Provide the [x, y] coordinate of the cell's center where the given text is located.  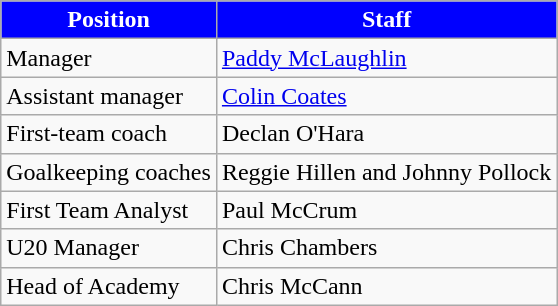
Staff [386, 20]
First-team coach [109, 134]
Paddy McLaughlin [386, 58]
Position [109, 20]
Colin Coates [386, 96]
Assistant manager [109, 96]
U20 Manager [109, 248]
Chris Chambers [386, 248]
Manager [109, 58]
Reggie Hillen and Johnny Pollock [386, 172]
Goalkeeping coaches [109, 172]
Paul McCrum [386, 210]
Declan O'Hara [386, 134]
First Team Analyst [109, 210]
Head of Academy [109, 286]
Chris McCann [386, 286]
